Capture the cell that displays the provided text and extract its [x, y] central coordinate. 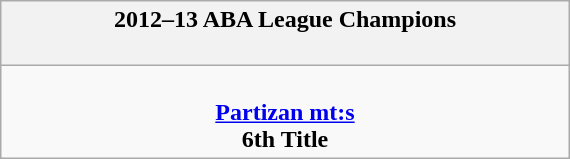
2012–13 ABA League Champions [284, 34]
Partizan mt:s6th Title [284, 112]
